Locate the cell with the specified text and output its (x, y) center coordinate. 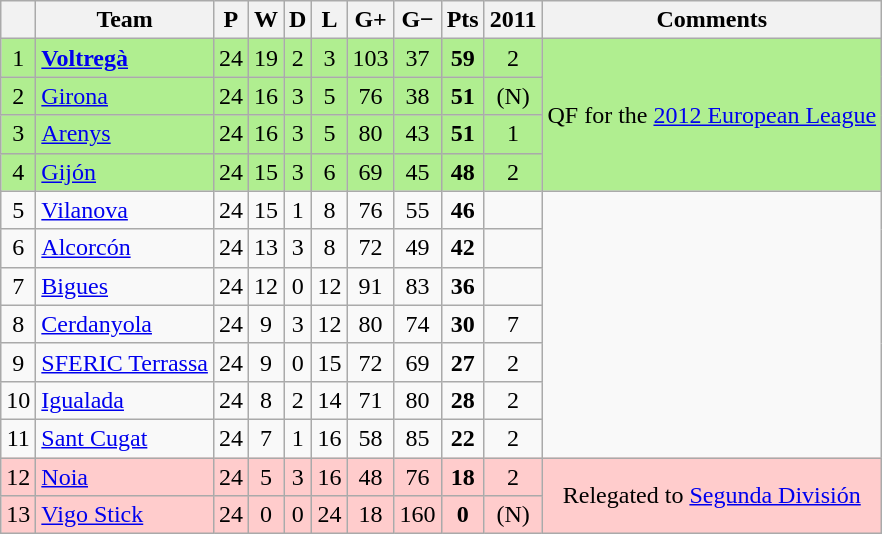
Arenys (125, 134)
59 (462, 58)
22 (462, 438)
Bigues (125, 286)
Vigo Stick (125, 515)
Team (125, 20)
37 (418, 58)
38 (418, 96)
85 (418, 438)
Alcorcón (125, 248)
QF for the 2012 European League (712, 115)
Vilanova (125, 210)
14 (330, 400)
Cerdanyola (125, 324)
Voltregà (125, 58)
Girona (125, 96)
2011 (513, 20)
Comments (712, 20)
19 (266, 58)
30 (462, 324)
91 (370, 286)
28 (462, 400)
L (330, 20)
G− (418, 20)
P (230, 20)
42 (462, 248)
11 (18, 438)
Pts (462, 20)
W (266, 20)
Sant Cugat (125, 438)
160 (418, 515)
58 (370, 438)
74 (418, 324)
55 (418, 210)
71 (370, 400)
Relegated to Segunda División (712, 496)
43 (418, 134)
SFERIC Terrassa (125, 362)
Gijón (125, 172)
4 (18, 172)
G+ (370, 20)
83 (418, 286)
36 (462, 286)
45 (418, 172)
49 (418, 248)
27 (462, 362)
Noia (125, 477)
10 (18, 400)
D (298, 20)
46 (462, 210)
103 (370, 58)
Igualada (125, 400)
